Pinpoint the cell where the given text exists, returning its [X, Y] midpoint coordinate. 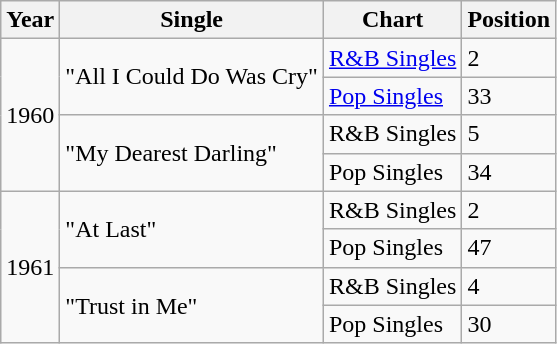
1960 [30, 115]
"At Last" [192, 229]
30 [509, 324]
"All I Could Do Was Cry" [192, 77]
Position [509, 20]
Single [192, 20]
"Trust in Me" [192, 305]
5 [509, 134]
33 [509, 96]
47 [509, 248]
"My Dearest Darling" [192, 153]
34 [509, 172]
Year [30, 20]
Chart [392, 20]
1961 [30, 267]
4 [509, 286]
